Detect which cell encompasses the target text, then output its [X, Y] center coordinate. 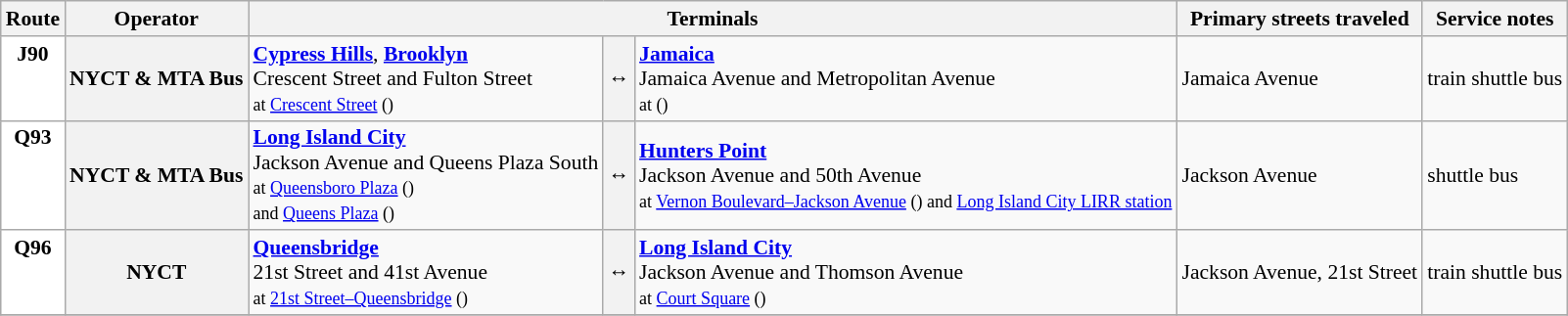
Operator [157, 19]
Hunters PointJackson Avenue and 50th Avenueat Vernon Boulevard–Jackson Avenue () and Long Island City LIRR station [905, 175]
Q93 [33, 175]
Terminals [713, 19]
shuttle bus [1495, 175]
J90 [33, 78]
Q96 [33, 274]
Service notes [1495, 19]
Long Island CityJackson Avenue and Thomson Avenueat Court Square () [905, 274]
NYCT [157, 274]
Jackson Avenue, 21st Street [1300, 274]
Route [33, 19]
Cypress Hills, BrooklynCrescent Street and Fulton Streetat Crescent Street () [427, 78]
Queensbridge21st Street and 41st Avenueat 21st Street–Queensbridge () [427, 274]
Primary streets traveled [1300, 19]
JamaicaJamaica Avenue and Metropolitan Avenueat () [905, 78]
Jackson Avenue [1300, 175]
Long Island City Jackson Avenue and Queens Plaza Southat Queensboro Plaza ()and Queens Plaza () [427, 175]
Jamaica Avenue [1300, 78]
